Scan for the cell matching the given text and deliver its [x, y] coordinate at center. 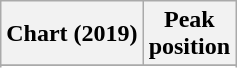
Peakposition [189, 34]
Chart (2019) [72, 34]
